Return the (x, y) coordinate for the center point of the cell that contains the specified text.  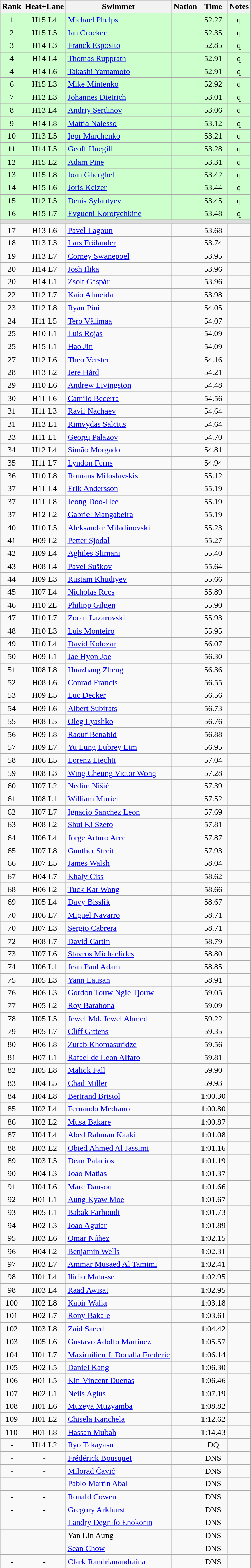
H10 L7 (44, 618)
1:01.73 (213, 1213)
Landry Degnifo Enokorin (119, 1523)
Luc Decker (119, 695)
H01 L5 (44, 1380)
H05 L5 (44, 1019)
Evgueni Korotychkine (119, 214)
Marc Dansou (119, 1187)
H07 L5 (44, 863)
H11 L1 (44, 437)
H05 L8 (44, 1070)
13 (12, 175)
H04 L7 (44, 876)
51 (12, 670)
Yan Lin Aung (119, 1535)
1:05.57 (213, 1342)
48 (12, 631)
10 (12, 136)
56.56 (213, 695)
55.40 (213, 553)
57.52 (213, 799)
86 (12, 1122)
52.92 (213, 84)
59.09 (213, 1006)
Fernando Medrano (119, 1109)
55.64 (213, 566)
H11 L3 (44, 411)
1:03.61 (213, 1316)
Rafael de Leon Alfaro (119, 1057)
Adam Pine (119, 162)
H08 L5 (44, 721)
Gregory Arkhurst (119, 1510)
H01 L2 (44, 1419)
H02 L1 (44, 1393)
H08 L2 (44, 825)
33 (12, 437)
Zaid Saeed (119, 1329)
Sean Chow (119, 1548)
24 (12, 321)
Ian Crocker (119, 33)
H10 L4 (44, 644)
Shui Ki Szeto (119, 825)
Aghiles Slimani (119, 553)
102 (12, 1329)
H11 L5 (44, 321)
55.23 (213, 527)
83 (12, 1083)
Lars Frölander (119, 243)
66 (12, 863)
H05 L7 (44, 1032)
H14 L3 (44, 45)
57.69 (213, 812)
H13 L2 (44, 372)
96 (12, 1251)
Jean Paul Adam (119, 967)
Pablo Martín Abal (119, 1484)
Lyndon Ferns (119, 463)
63 (12, 825)
Nedim Nišić (119, 786)
Ryo Takayasu (119, 1445)
H15 L8 (44, 175)
108 (12, 1406)
58.66 (213, 889)
H05 L3 (44, 980)
H01 L1 (44, 1200)
Thomas Rupprath (119, 58)
Igor Marchenko (119, 136)
H06 L1 (44, 967)
Stavros Michaelides (119, 954)
1 (12, 20)
H03 L2 (44, 1148)
Hao Jin (119, 346)
78 (12, 1019)
Jeong Doo-Hee (119, 502)
William Muriel (119, 799)
H06 L8 (44, 1044)
Ronald Cowen (119, 1497)
H10 L6 (44, 385)
72 (12, 941)
57.28 (213, 773)
Takashi Yamamoto (119, 71)
H10 2L (44, 605)
54.48 (213, 385)
Cliff Gittens (119, 1032)
Chad Miller (119, 1083)
1:08.82 (213, 1406)
Tuck Kar Wong (119, 889)
52.85 (213, 45)
56.36 (213, 670)
57.81 (213, 825)
Theo Verster (119, 360)
Gabriel Mangabeira (119, 514)
Rimvydas Salcius (119, 424)
Frédérick Bousquet (119, 1458)
H03 L8 (44, 1329)
1:04.42 (213, 1329)
58.91 (213, 980)
Omar Núñez (119, 1238)
101 (12, 1316)
H15 L6 (44, 188)
55.93 (213, 618)
H09 L8 (44, 734)
11 (12, 149)
Kin-Vincent Duenas (119, 1380)
H07 L7 (44, 812)
H06 L3 (44, 993)
43 (12, 566)
H04 L6 (44, 1187)
H02 L5 (44, 1367)
57.93 (213, 851)
Chisela Kanchela (119, 1419)
42 (12, 553)
1:02.41 (213, 1264)
H07 L3 (44, 928)
3 (12, 45)
53 (12, 695)
110 (12, 1432)
Milorad Čavić (119, 1471)
H08 L4 (44, 566)
57 (12, 747)
73 (12, 954)
56.30 (213, 657)
8 (12, 110)
103 (12, 1342)
H10 L8 (44, 476)
Sergio Cabrera (119, 928)
67 (12, 876)
Davy Bisslik (119, 902)
Babak Farhoudi (119, 1213)
1:01.19 (213, 1161)
53.45 (213, 201)
H12 L3 (44, 97)
55.12 (213, 476)
1:00.30 (213, 1096)
58.04 (213, 863)
Clark Randrianandraina (119, 1561)
109 (12, 1419)
53.12 (213, 123)
106 (12, 1380)
H02 L2 (44, 1122)
1:00.80 (213, 1109)
Romāns Miloslavskis (119, 476)
H14 L5 (44, 149)
Philipp Gilgen (119, 605)
1:03.18 (213, 1303)
Abed Rahman Kaaki (119, 1135)
56.88 (213, 734)
77 (12, 1006)
53.98 (213, 295)
Time (213, 7)
80 (12, 1044)
84 (12, 1096)
Gustavo Adolfo Martinez (119, 1342)
H15 L4 (44, 20)
54 (12, 708)
53.68 (213, 230)
12 (12, 162)
Nicholas Rees (119, 592)
40 (12, 527)
50 (12, 657)
65 (12, 851)
29 (12, 385)
1:01.37 (213, 1173)
58.80 (213, 954)
Wing Cheung Victor Wong (119, 773)
H07 L1 (44, 1057)
H15 L7 (44, 214)
55 (12, 721)
Zurab Khomasuridze (119, 1044)
Notes (239, 7)
H13 L6 (44, 230)
H11 L4 (44, 489)
David Kolozar (119, 644)
1:02.15 (213, 1238)
Geoff Huegill (119, 149)
H08 L8 (44, 670)
H14 L7 (44, 269)
55.89 (213, 592)
Lorenz Liechti (119, 760)
53.21 (213, 136)
H07 L2 (44, 786)
1:07.19 (213, 1393)
H09 L2 (44, 540)
H05 L4 (44, 902)
58 (12, 760)
H05 L1 (44, 1213)
18 (12, 243)
54.05 (213, 308)
H05 L2 (44, 1006)
64 (12, 838)
H04 L8 (44, 1096)
H14 L2 (44, 1445)
52 (12, 682)
56 (12, 734)
Ioan Gherghel (119, 175)
55.90 (213, 605)
Joao Aguiar (119, 1225)
55.95 (213, 631)
53.95 (213, 256)
85 (12, 1109)
56.95 (213, 747)
Kabir Walia (119, 1303)
H13 L1 (44, 424)
H03 L4 (44, 1290)
105 (12, 1367)
H02 L3 (44, 1225)
1:02.31 (213, 1251)
54.70 (213, 437)
15 (12, 201)
Aung Kyaw Moe (119, 1200)
59.93 (213, 1083)
35 (12, 463)
Johannes Dietrich (119, 97)
Ammar Musaed Al Tamimi (119, 1264)
16 (12, 214)
Michael Phelps (119, 20)
Kaio Almeida (119, 295)
1:06.14 (213, 1354)
H06 L4 (44, 838)
H05 L6 (44, 1342)
7 (12, 97)
H07 L6 (44, 954)
Muzeya Muzyamba (119, 1406)
H13 L5 (44, 136)
53.42 (213, 175)
Tero Välimaa (119, 321)
Luis Rojas (119, 333)
54.16 (213, 360)
47 (12, 618)
Ryan Pini (119, 308)
9 (12, 123)
Ilidio Matusse (119, 1277)
28 (12, 372)
Benjamin Wells (119, 1251)
53.01 (213, 97)
Yu Lung Lubrey Lim (119, 747)
Simão Morgado (119, 450)
H13 L7 (44, 256)
54.56 (213, 398)
H02 L7 (44, 1316)
DQ (213, 1445)
H14 L6 (44, 71)
H06 L2 (44, 889)
H04 L4 (44, 1135)
Corney Swanepoel (119, 256)
Pavel Lagoun (119, 230)
88 (12, 1148)
Gunther Streit (119, 851)
Mattia Nalesso (119, 123)
52.35 (213, 33)
54.07 (213, 321)
H01 L6 (44, 1406)
Erik Andersson (119, 489)
61 (12, 799)
1:01.08 (213, 1135)
45 (12, 592)
H15 L3 (44, 84)
41 (12, 540)
H13 L4 (44, 110)
Jewel Md. Jewel Ahmed (119, 1019)
55.27 (213, 540)
H11 L7 (44, 463)
H12 L4 (44, 450)
79 (12, 1032)
54.81 (213, 450)
H14 L1 (44, 282)
100 (12, 1303)
90 (12, 1173)
58.67 (213, 902)
1:01.16 (213, 1148)
H13 L3 (44, 243)
H01 L7 (44, 1354)
H15 L5 (44, 33)
H08 L6 (44, 682)
59.05 (213, 993)
Swimmer (119, 7)
107 (12, 1393)
H09 L4 (44, 553)
53.06 (213, 110)
Luis Monteiro (119, 631)
74 (12, 967)
Andrew Livingston (119, 385)
H09 L1 (44, 657)
Zsolt Gáspár (119, 282)
54.94 (213, 463)
Conrad Francis (119, 682)
82 (12, 1070)
104 (12, 1354)
H09 L7 (44, 747)
27 (12, 360)
Ignacio Sanchez Leon (119, 812)
H12 L8 (44, 308)
H06 L7 (44, 915)
59.56 (213, 1044)
Rustam Khudiyev (119, 579)
Yann Lausan (119, 980)
68 (12, 889)
H15 L1 (44, 346)
H15 L2 (44, 162)
53.28 (213, 149)
22 (12, 295)
1:06.30 (213, 1367)
H12 L7 (44, 295)
Obied Ahmed Al Jassimi (119, 1148)
59.81 (213, 1057)
H09 L3 (44, 579)
Malick Fall (119, 1070)
Franck Esposito (119, 45)
Gordon Touw Ngie Tjouw (119, 993)
Rank (12, 7)
Albert Subirats (119, 708)
H01 L4 (44, 1277)
6 (12, 84)
Jae Hyon Joe (119, 657)
93 (12, 1213)
Roy Barahona (119, 1006)
2 (12, 33)
1:14.43 (213, 1432)
H09 L5 (44, 695)
Huazhang Zheng (119, 670)
94 (12, 1225)
Mike Mintenko (119, 84)
44 (12, 579)
92 (12, 1200)
89 (12, 1161)
Musa Bakare (119, 1122)
55.66 (213, 579)
1:06.46 (213, 1380)
David Cartin (119, 941)
H11 L6 (44, 398)
Heat+Lane (44, 7)
H11 L8 (44, 502)
95 (12, 1238)
Joao Matias (119, 1173)
H12 L5 (44, 201)
Camilo Becerra (119, 398)
Petter Sjodal (119, 540)
1:12.62 (213, 1419)
H03 L7 (44, 1264)
Neils Agius (119, 1393)
34 (12, 450)
H07 L4 (44, 592)
1:01.89 (213, 1225)
H10 L5 (44, 527)
1:01.66 (213, 1187)
Daniel Kang (119, 1367)
Miguel Navarro (119, 915)
75 (12, 980)
30 (12, 398)
H03 L6 (44, 1238)
59.90 (213, 1070)
56.73 (213, 708)
H02 L8 (44, 1303)
23 (12, 308)
91 (12, 1187)
57.04 (213, 760)
81 (12, 1057)
58.79 (213, 941)
H06 L5 (44, 760)
Denis Sylantyev (119, 201)
56.07 (213, 644)
H12 L2 (44, 514)
14 (12, 188)
H10 L3 (44, 631)
Jere Hård (119, 372)
H04 L3 (44, 1173)
53.74 (213, 243)
Nation (185, 7)
H12 L6 (44, 360)
87 (12, 1135)
H10 L1 (44, 333)
Hassan Mubah (119, 1432)
H09 L6 (44, 708)
49 (12, 644)
H04 L5 (44, 1083)
Georgi Palazov (119, 437)
Aleksandar Miladinovski (119, 527)
56.76 (213, 721)
97 (12, 1264)
Bertrand Bristol (119, 1096)
H14 L8 (44, 123)
46 (12, 605)
Oleg Lyashko (119, 721)
H08 L3 (44, 773)
53.31 (213, 162)
Khaly Ciss (119, 876)
Josh Ilika (119, 269)
H08 L1 (44, 799)
Andriy Serdinov (119, 110)
54.21 (213, 372)
Raad Awisat (119, 1290)
H08 L7 (44, 941)
57.87 (213, 838)
62 (12, 812)
58.62 (213, 876)
Pavel Suškov (119, 566)
Maximilien J. Doualla Frederic (119, 1354)
53.48 (213, 214)
19 (12, 256)
H03 L5 (44, 1161)
36 (12, 476)
56.55 (213, 682)
James Walsh (119, 863)
59.35 (213, 1032)
Rony Bakale (119, 1316)
17 (12, 230)
H01 L8 (44, 1432)
69 (12, 902)
59 (12, 773)
Zoran Lazarovski (119, 618)
Dean Palacios (119, 1161)
58.85 (213, 967)
53.44 (213, 188)
H04 L2 (44, 1251)
H14 L4 (44, 58)
Jorge Arturo Arce (119, 838)
60 (12, 786)
1:01.67 (213, 1200)
1:00.87 (213, 1122)
Ravil Nachaev (119, 411)
52.27 (213, 20)
57.39 (213, 786)
Raouf Benabid (119, 734)
H02 L4 (44, 1109)
H07 L8 (44, 851)
Joris Keizer (119, 188)
76 (12, 993)
59.22 (213, 1019)
